For the text-containing cell, return its midpoint in (X, Y) coordinate format. 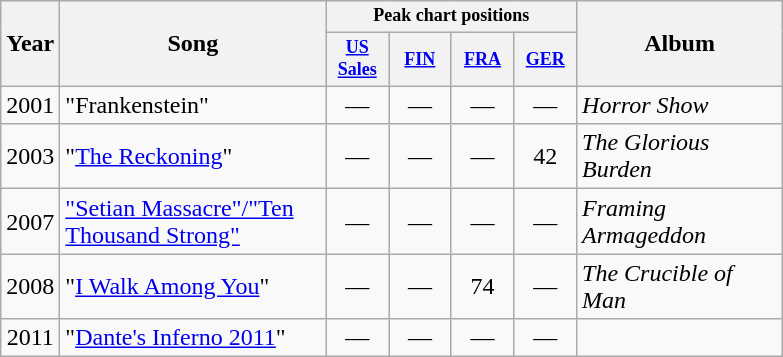
FIN (420, 59)
"Frankenstein" (193, 105)
2007 (30, 222)
42 (546, 156)
Year (30, 44)
2008 (30, 286)
Album (680, 44)
2011 (30, 338)
"Dante's Inferno 2011" (193, 338)
"Setian Massacre"/"Ten Thousand Strong" (193, 222)
The Glorious Burden (680, 156)
Framing Armageddon (680, 222)
"The Reckoning" (193, 156)
GER (546, 59)
2001 (30, 105)
Song (193, 44)
The Crucible of Man (680, 286)
74 (482, 286)
USSales (358, 59)
2003 (30, 156)
Peak chart positions (452, 16)
Horror Show (680, 105)
FRA (482, 59)
"I Walk Among You" (193, 286)
